Locate the cell with the specified text and output its (X, Y) center coordinate. 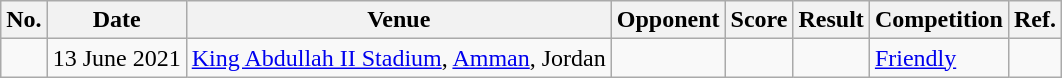
Venue (398, 20)
Opponent (668, 20)
Score (759, 20)
Ref. (1034, 20)
Result (831, 20)
Competition (938, 20)
Friendly (938, 58)
Date (116, 20)
13 June 2021 (116, 58)
No. (24, 20)
King Abdullah II Stadium, Amman, Jordan (398, 58)
